Provide the (x, y) coordinate of the cell's center where the given text is located.  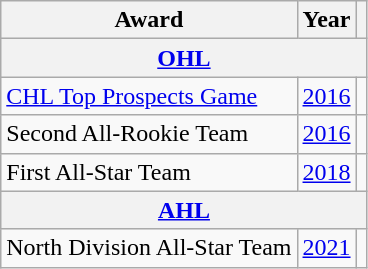
CHL Top Prospects Game (149, 96)
2021 (326, 248)
OHL (184, 58)
Second All-Rookie Team (149, 134)
Award (149, 20)
2018 (326, 172)
AHL (184, 210)
Year (326, 20)
North Division All-Star Team (149, 248)
First All-Star Team (149, 172)
